Scan for the cell matching the given text and deliver its [X, Y] coordinate at center. 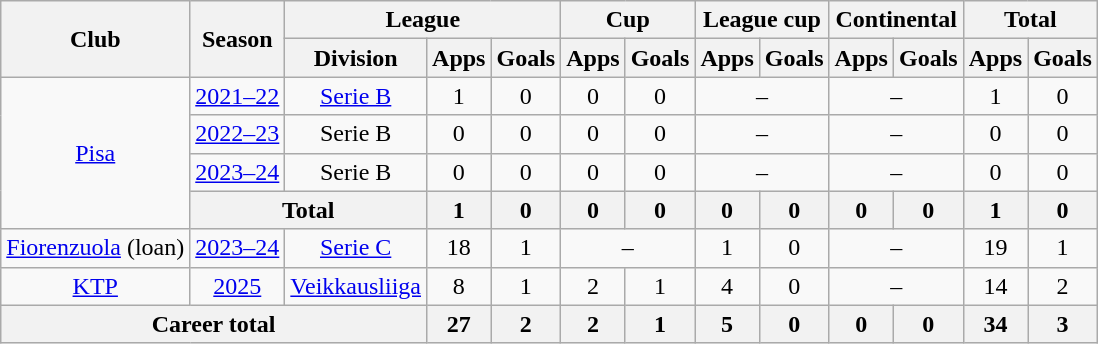
Cup [628, 20]
Season [238, 39]
3 [1063, 324]
2025 [238, 286]
League [423, 20]
Division [356, 58]
Club [96, 39]
Serie C [356, 248]
KTP [96, 286]
5 [727, 324]
4 [727, 286]
27 [459, 324]
8 [459, 286]
2022–23 [238, 134]
Pisa [96, 153]
Veikkausliiga [356, 286]
Fiorenzuola (loan) [96, 248]
Continental [896, 20]
34 [995, 324]
Career total [214, 324]
19 [995, 248]
2021–22 [238, 96]
14 [995, 286]
League cup [762, 20]
18 [459, 248]
